Scan for the cell matching the given text and deliver its [x, y] coordinate at center. 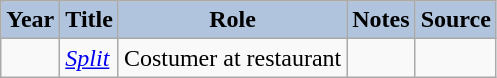
Costumer at restaurant [232, 58]
Title [90, 20]
Role [232, 20]
Year [30, 20]
Notes [381, 20]
Source [456, 20]
Split [90, 58]
